Search for the cell housing the specified text and yield its (X, Y) center coordinate. 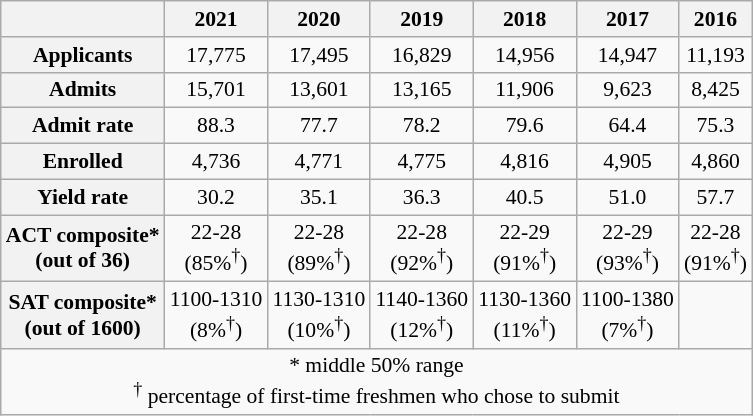
* middle 50% range † percentage of first-time freshmen who chose to submit (376, 382)
Applicants (83, 54)
4,736 (216, 161)
Admit rate (83, 126)
17,495 (318, 54)
1100-1310(8%†) (216, 314)
14,947 (628, 54)
4,771 (318, 161)
1130-1360(11%†) (524, 314)
2021 (216, 19)
13,601 (318, 90)
11,193 (716, 54)
40.5 (524, 197)
Admits (83, 90)
1100-1380(7%†) (628, 314)
2020 (318, 19)
11,906 (524, 90)
51.0 (628, 197)
2016 (716, 19)
8,425 (716, 90)
35.1 (318, 197)
17,775 (216, 54)
36.3 (422, 197)
ACT composite*(out of 36) (83, 248)
22-29(91%†) (524, 248)
79.6 (524, 126)
1130-1310(10%†) (318, 314)
4,775 (422, 161)
22-29(93%†) (628, 248)
2019 (422, 19)
Enrolled (83, 161)
SAT composite*(out of 1600) (83, 314)
13,165 (422, 90)
4,905 (628, 161)
22-28(85%†) (216, 248)
15,701 (216, 90)
30.2 (216, 197)
75.3 (716, 126)
14,956 (524, 54)
88.3 (216, 126)
64.4 (628, 126)
22-28(89%†) (318, 248)
4,860 (716, 161)
2018 (524, 19)
2017 (628, 19)
9,623 (628, 90)
57.7 (716, 197)
77.7 (318, 126)
22-28(92%†) (422, 248)
22-28(91%†) (716, 248)
4,816 (524, 161)
Yield rate (83, 197)
1140-1360(12%†) (422, 314)
78.2 (422, 126)
16,829 (422, 54)
